Scan for the cell matching the given text and deliver its (X, Y) coordinate at center. 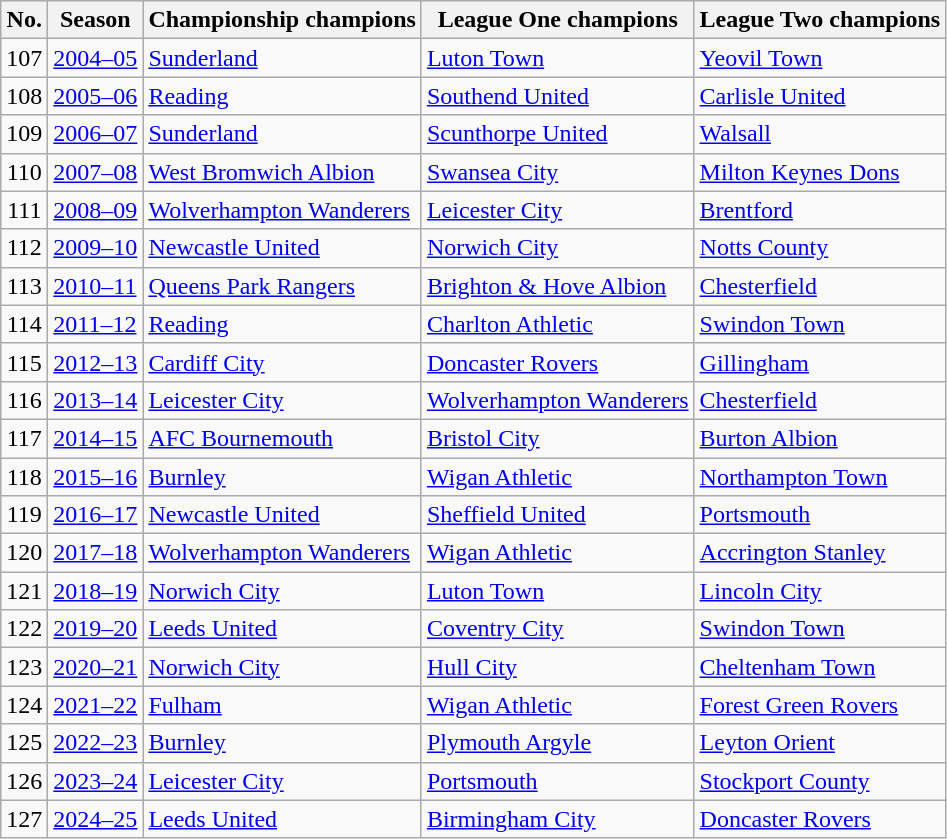
Burton Albion (820, 438)
123 (24, 667)
Birmingham City (558, 819)
2006–07 (96, 134)
Swansea City (558, 172)
Queens Park Rangers (282, 286)
2011–12 (96, 324)
111 (24, 210)
Accrington Stanley (820, 553)
Brighton & Hove Albion (558, 286)
2005–06 (96, 96)
2019–20 (96, 629)
126 (24, 781)
2017–18 (96, 553)
Leyton Orient (820, 743)
Carlisle United (820, 96)
2007–08 (96, 172)
2004–05 (96, 58)
Season (96, 20)
Brentford (820, 210)
League One champions (558, 20)
2008–09 (96, 210)
Scunthorpe United (558, 134)
2012–13 (96, 362)
118 (24, 477)
Lincoln City (820, 591)
Forest Green Rovers (820, 705)
Plymouth Argyle (558, 743)
110 (24, 172)
114 (24, 324)
125 (24, 743)
2023–24 (96, 781)
2021–22 (96, 705)
Hull City (558, 667)
Coventry City (558, 629)
Milton Keynes Dons (820, 172)
2022–23 (96, 743)
Charlton Athletic (558, 324)
113 (24, 286)
2015–16 (96, 477)
2020–21 (96, 667)
120 (24, 553)
Cardiff City (282, 362)
2016–17 (96, 515)
Sheffield United (558, 515)
Bristol City (558, 438)
2014–15 (96, 438)
Southend United (558, 96)
108 (24, 96)
Northampton Town (820, 477)
Walsall (820, 134)
2013–14 (96, 400)
127 (24, 819)
117 (24, 438)
121 (24, 591)
Stockport County (820, 781)
Notts County (820, 248)
Yeovil Town (820, 58)
Cheltenham Town (820, 667)
2010–11 (96, 286)
No. (24, 20)
2024–25 (96, 819)
119 (24, 515)
112 (24, 248)
107 (24, 58)
Gillingham (820, 362)
Championship champions (282, 20)
124 (24, 705)
West Bromwich Albion (282, 172)
122 (24, 629)
2018–19 (96, 591)
Fulham (282, 705)
League Two champions (820, 20)
115 (24, 362)
AFC Bournemouth (282, 438)
116 (24, 400)
2009–10 (96, 248)
109 (24, 134)
